Scan for the cell matching the given text and deliver its [x, y] coordinate at center. 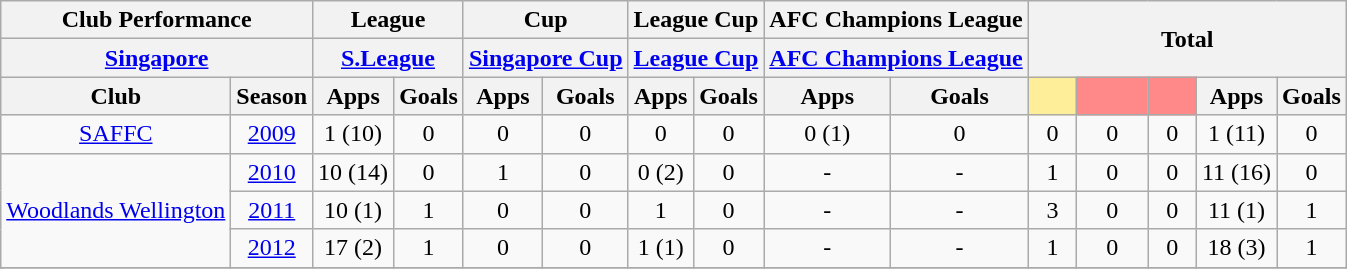
17 (2) [354, 248]
11 (16) [1236, 172]
1 (10) [354, 134]
S.League [388, 58]
10 (14) [354, 172]
Woodlands Wellington [116, 210]
Season [272, 96]
Cup [546, 20]
2012 [272, 248]
3 [1052, 210]
18 (3) [1236, 248]
Singapore [157, 58]
11 (1) [1236, 210]
1 (11) [1236, 134]
1 (1) [660, 248]
Total [1187, 39]
2011 [272, 210]
0 (2) [660, 172]
SAFFC [116, 134]
Club Performance [157, 20]
League [388, 20]
10 (1) [354, 210]
2009 [272, 134]
Club [116, 96]
Singapore Cup [546, 58]
2010 [272, 172]
0 (1) [828, 134]
